For the text-containing cell, return its midpoint in [x, y] coordinate format. 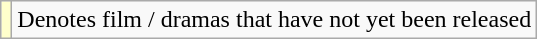
Denotes film / dramas that have not yet been released [274, 20]
